Return (X, Y) of the center of cell containing provided text 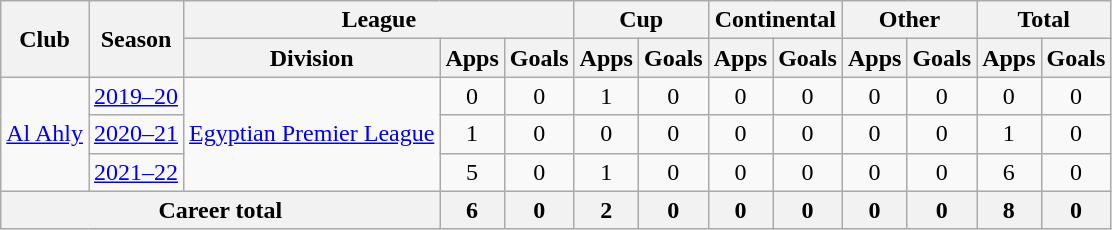
Continental (775, 20)
Career total (220, 210)
Other (909, 20)
2021–22 (136, 172)
2020–21 (136, 134)
8 (1009, 210)
League (379, 20)
Club (45, 39)
5 (472, 172)
Division (312, 58)
2019–20 (136, 96)
Al Ahly (45, 134)
Cup (641, 20)
Egyptian Premier League (312, 134)
Season (136, 39)
2 (606, 210)
Total (1044, 20)
